From the cell containing the given text, extract its center point as [x, y] coordinate. 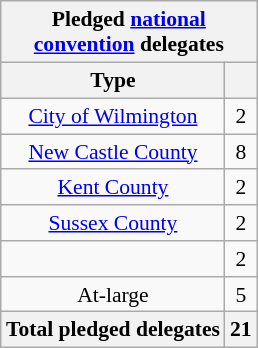
City of Wilmington [113, 116]
8 [241, 152]
Kent County [113, 187]
New Castle County [113, 152]
Pledged nationalconvention delegates [129, 32]
Sussex County [113, 223]
At-large [113, 294]
Type [113, 80]
Total pledged delegates [113, 330]
21 [241, 330]
5 [241, 294]
